Scan for the cell matching the given text and deliver its [x, y] coordinate at center. 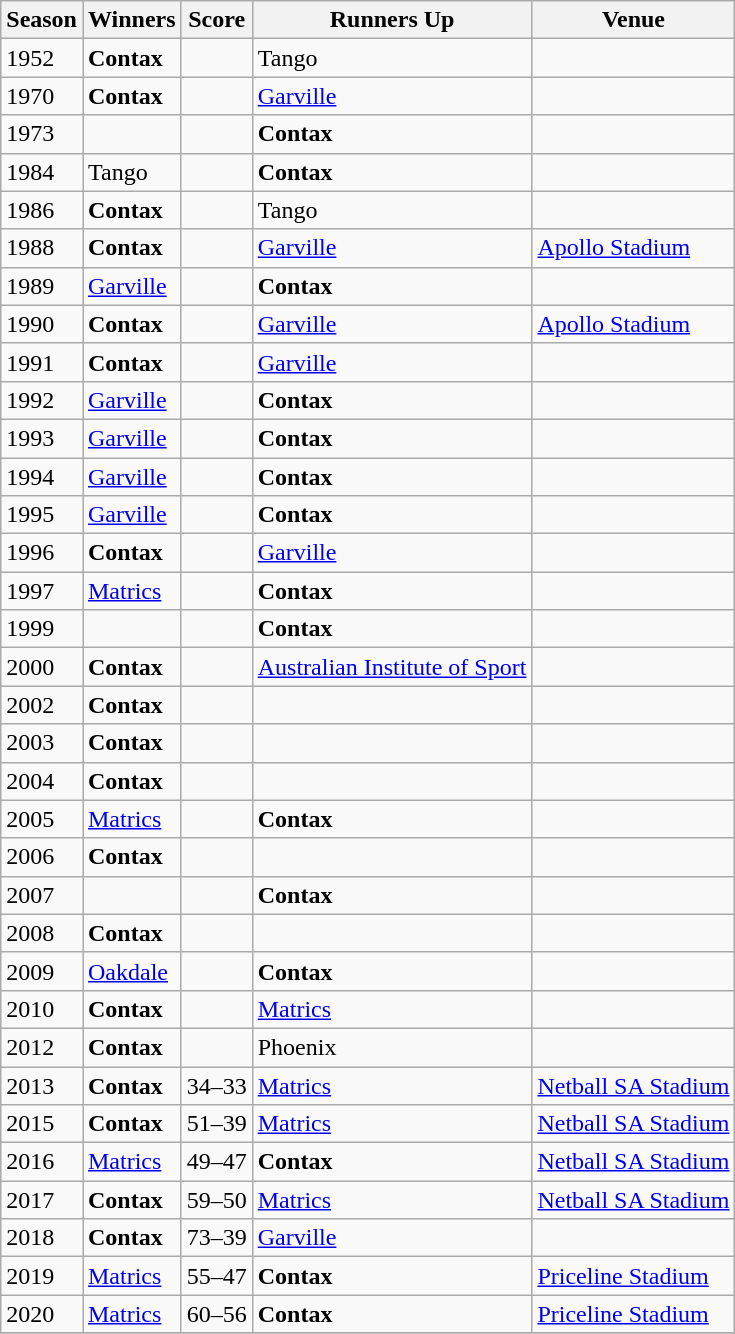
Season [42, 20]
Winners [132, 20]
1989 [42, 286]
2004 [42, 781]
2020 [42, 1314]
1990 [42, 324]
1986 [42, 210]
1996 [42, 553]
Oakdale [132, 971]
Score [216, 20]
2017 [42, 1200]
2000 [42, 667]
1997 [42, 591]
2002 [42, 705]
Australian Institute of Sport [392, 667]
2019 [42, 1276]
2010 [42, 1009]
51–39 [216, 1124]
Runners Up [392, 20]
2018 [42, 1238]
1973 [42, 134]
73–39 [216, 1238]
34–33 [216, 1085]
2008 [42, 933]
1952 [42, 58]
1994 [42, 477]
49–47 [216, 1162]
1970 [42, 96]
2016 [42, 1162]
1984 [42, 172]
2012 [42, 1047]
Venue [634, 20]
1993 [42, 438]
2003 [42, 743]
1988 [42, 248]
2009 [42, 971]
1995 [42, 515]
2006 [42, 857]
1992 [42, 400]
59–50 [216, 1200]
60–56 [216, 1314]
2005 [42, 819]
Phoenix [392, 1047]
1999 [42, 629]
55–47 [216, 1276]
1991 [42, 362]
2007 [42, 895]
2013 [42, 1085]
2015 [42, 1124]
